Output the (x, y) coordinate of the center of the cell containing the given text.  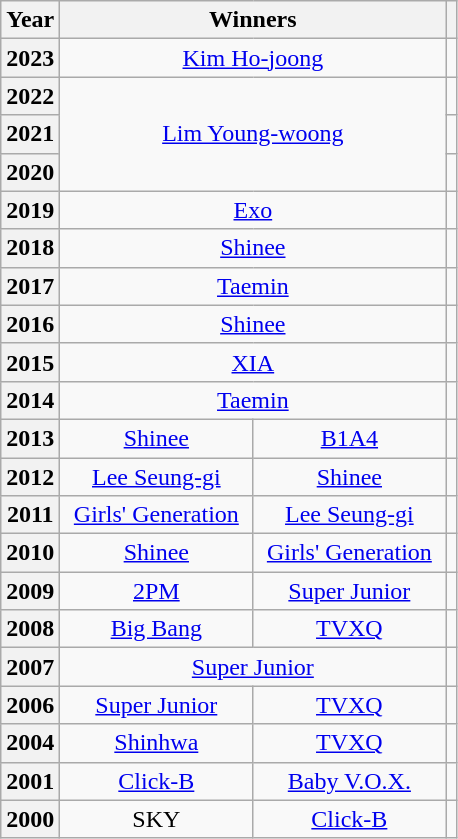
Kim Ho-joong (253, 58)
Year (30, 20)
2006 (30, 705)
2PM (156, 591)
B1A4 (350, 438)
2021 (30, 134)
2017 (30, 286)
SKY (156, 819)
2000 (30, 819)
2015 (30, 362)
2022 (30, 96)
2001 (30, 781)
Shinhwa (156, 743)
2012 (30, 477)
Big Bang (156, 629)
Lim Young-woong (253, 134)
2013 (30, 438)
2014 (30, 400)
2010 (30, 553)
XIA (253, 362)
2004 (30, 743)
Winners (253, 20)
2023 (30, 58)
2016 (30, 324)
2011 (30, 515)
2007 (30, 667)
Baby V.O.X. (350, 781)
2019 (30, 210)
2020 (30, 172)
2008 (30, 629)
2009 (30, 591)
2018 (30, 248)
Exo (253, 210)
